Return (X, Y) of the center of cell containing provided text 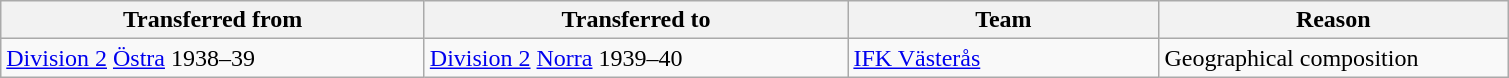
Reason (1334, 20)
IFK Västerås (1004, 58)
Geographical composition (1334, 58)
Division 2 Östra 1938–39 (213, 58)
Transferred from (213, 20)
Division 2 Norra 1939–40 (636, 58)
Team (1004, 20)
Transferred to (636, 20)
